Locate the cell with the specified text and output its [x, y] center coordinate. 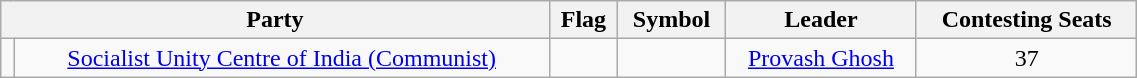
Leader [820, 20]
Flag [584, 20]
Socialist Unity Centre of India (Communist) [282, 58]
Symbol [672, 20]
Contesting Seats [1026, 20]
37 [1026, 58]
Provash Ghosh [820, 58]
Party [275, 20]
